Provide the [X, Y] coordinate of the cell's center where the given text is located.  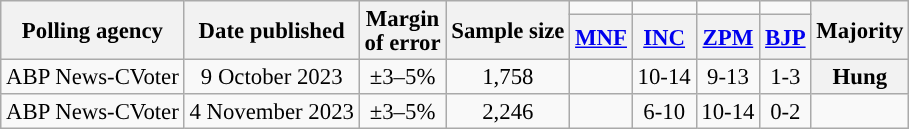
1-3 [786, 78]
Polling agency [92, 30]
ZPM [728, 38]
2,246 [508, 112]
Sample size [508, 30]
Date published [272, 30]
1,758 [508, 78]
0-2 [786, 112]
Hung [860, 78]
INC [664, 38]
MNF [601, 38]
Majority [860, 30]
Marginof error [402, 30]
6-10 [664, 112]
9 October 2023 [272, 78]
9-13 [728, 78]
BJP [786, 38]
4 November 2023 [272, 112]
